Scan for the cell matching the given text and deliver its [X, Y] coordinate at center. 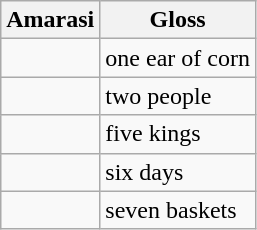
seven baskets [178, 210]
six days [178, 172]
Gloss [178, 20]
five kings [178, 134]
Amarasi [50, 20]
one ear of corn [178, 58]
two people [178, 96]
